From the cell containing the given text, extract its center point as [x, y] coordinate. 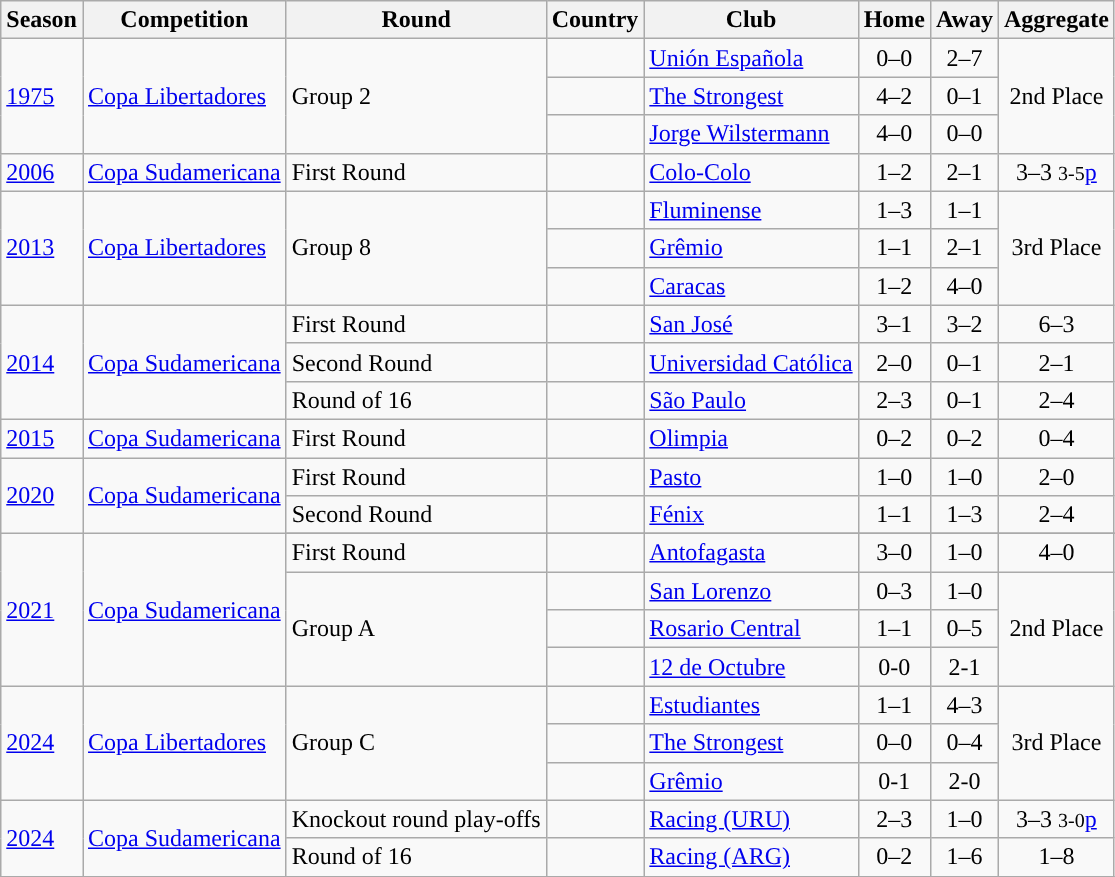
1975 [42, 96]
0–5 [965, 629]
6–3 [1056, 324]
1–8 [1056, 857]
Colo-Colo [751, 172]
Away [965, 20]
Caracas [751, 286]
0-1 [894, 781]
2020 [42, 496]
San Lorenzo [751, 591]
3–3 3-0p [1056, 819]
3–0 [894, 553]
2006 [42, 172]
Jorge Wilstermann [751, 134]
0–3 [894, 591]
Rosario Central [751, 629]
Competition [184, 20]
2015 [42, 438]
0-0 [894, 667]
Season [42, 20]
Round [416, 20]
2-1 [965, 667]
Racing (URU) [751, 819]
3–3 3-5p [1056, 172]
Olimpia [751, 438]
Club [751, 20]
2013 [42, 248]
Pasto [751, 477]
1–6 [965, 857]
Group C [416, 743]
Aggregate [1056, 20]
Estudiantes [751, 705]
2014 [42, 362]
Group 8 [416, 248]
Fluminense [751, 210]
2–7 [965, 58]
3–1 [894, 324]
Country [595, 20]
Group 2 [416, 96]
Universidad Católica [751, 362]
Fénix [751, 515]
2-0 [965, 781]
4–2 [894, 96]
Racing (ARG) [751, 857]
Knockout round play-offs [416, 819]
São Paulo [751, 400]
4–3 [965, 705]
Home [894, 20]
Group A [416, 629]
2021 [42, 610]
12 de Octubre [751, 667]
Unión Española [751, 58]
3–2 [965, 324]
Antofagasta [751, 553]
San José [751, 324]
